Return [x, y] of the center of cell containing provided text 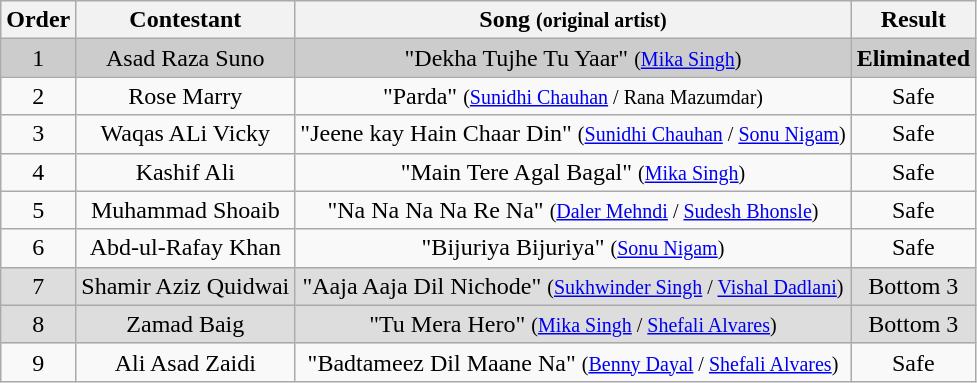
Ali Asad Zaidi [186, 362]
Muhammad Shoaib [186, 210]
Asad Raza Suno [186, 58]
Zamad Baig [186, 324]
"Parda" (Sunidhi Chauhan / Rana Mazumdar) [573, 96]
7 [38, 286]
Song (original artist) [573, 20]
"Na Na Na Na Re Na" (Daler Mehndi / Sudesh Bhonsle) [573, 210]
8 [38, 324]
2 [38, 96]
"Bijuriya Bijuriya" (Sonu Nigam) [573, 248]
9 [38, 362]
5 [38, 210]
Contestant [186, 20]
Abd-ul-Rafay Khan [186, 248]
Eliminated [913, 58]
3 [38, 134]
Waqas ALi Vicky [186, 134]
"Jeene kay Hain Chaar Din" (Sunidhi Chauhan / Sonu Nigam) [573, 134]
"Tu Mera Hero" (Mika Singh / Shefali Alvares) [573, 324]
Order [38, 20]
Shamir Aziz Quidwai [186, 286]
"Main Tere Agal Bagal" (Mika Singh) [573, 172]
1 [38, 58]
Kashif Ali [186, 172]
Result [913, 20]
Rose Marry [186, 96]
"Badtameez Dil Maane Na" (Benny Dayal / Shefali Alvares) [573, 362]
"Aaja Aaja Dil Nichode" (Sukhwinder Singh / Vishal Dadlani) [573, 286]
"Dekha Tujhe Tu Yaar" (Mika Singh) [573, 58]
4 [38, 172]
6 [38, 248]
